Provide the [X, Y] coordinate of the cell's center where the given text is located.  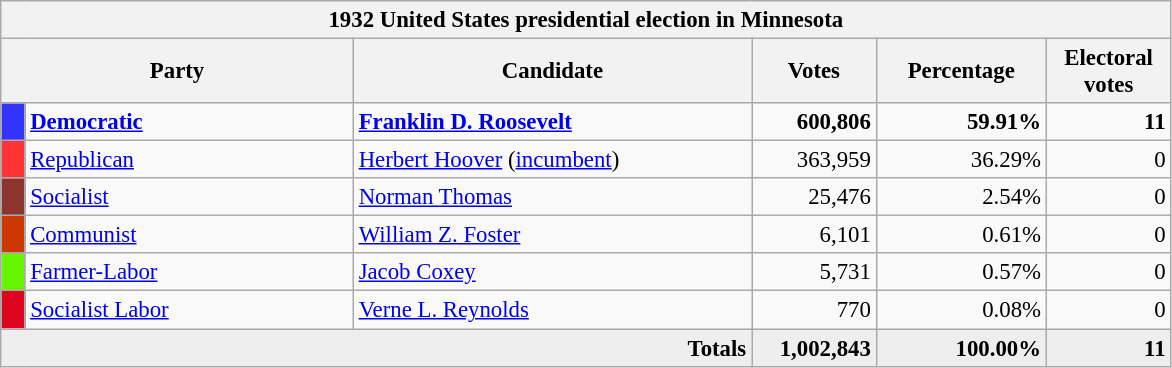
Votes [814, 72]
Herbert Hoover (incumbent) [552, 160]
0.57% [961, 273]
Norman Thomas [552, 197]
Percentage [961, 72]
Democratic [189, 122]
William Z. Foster [552, 235]
Jacob Coxey [552, 273]
Communist [189, 235]
Totals [376, 348]
0.08% [961, 310]
59.91% [961, 122]
25,476 [814, 197]
6,101 [814, 235]
Candidate [552, 72]
2.54% [961, 197]
1,002,843 [814, 348]
Socialist Labor [189, 310]
363,959 [814, 160]
Party [178, 72]
Electoral votes [1108, 72]
Farmer-Labor [189, 273]
770 [814, 310]
Republican [189, 160]
600,806 [814, 122]
100.00% [961, 348]
Socialist [189, 197]
36.29% [961, 160]
1932 United States presidential election in Minnesota [586, 20]
Verne L. Reynolds [552, 310]
Franklin D. Roosevelt [552, 122]
5,731 [814, 273]
0.61% [961, 235]
